For the text-containing cell, return its midpoint in [X, Y] coordinate format. 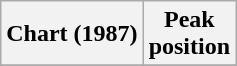
Chart (1987) [72, 34]
Peakposition [189, 34]
